Determine the (x, y) coordinate at the center of the cell enclosing the given text.  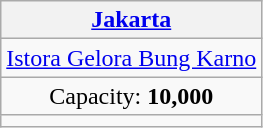
Jakarta (132, 20)
Istora Gelora Bung Karno (132, 58)
Capacity: 10,000 (132, 96)
